Find where the given text appears and provide that cell's center as [x, y] coordinate. 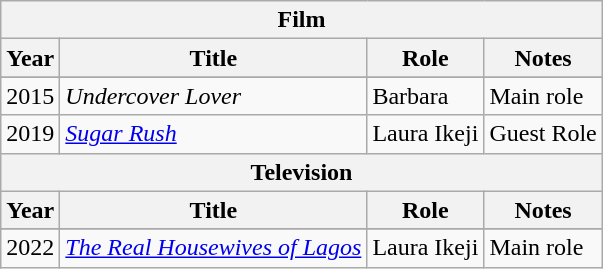
Film [302, 20]
The Real Housewives of Lagos [214, 248]
2015 [30, 96]
Sugar Rush [214, 134]
Television [302, 172]
Guest Role [543, 134]
2022 [30, 248]
Undercover Lover [214, 96]
2019 [30, 134]
Barbara [426, 96]
